Capture the cell that displays the provided text and extract its [X, Y] central coordinate. 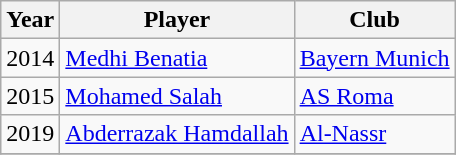
Bayern Munich [374, 58]
AS Roma [374, 96]
Player [177, 20]
Year [30, 20]
2014 [30, 58]
Medhi Benatia [177, 58]
2019 [30, 134]
Al-Nassr [374, 134]
2015 [30, 96]
Abderrazak Hamdallah [177, 134]
Club [374, 20]
Mohamed Salah [177, 96]
